Capture the cell that displays the provided text and extract its (X, Y) central coordinate. 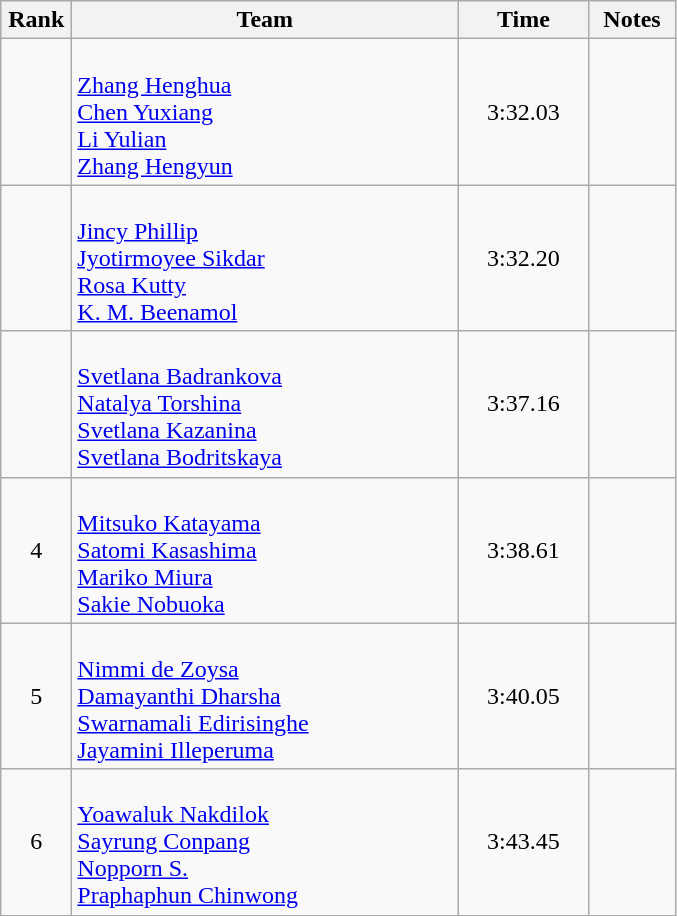
6 (36, 842)
3:37.16 (524, 404)
Nimmi de ZoysaDamayanthi DharshaSwarnamali EdirisingheJayamini Illeperuma (265, 696)
Team (265, 20)
3:40.05 (524, 696)
Yoawaluk NakdilokSayrung ConpangNopporn S.Praphaphun Chinwong (265, 842)
Zhang HenghuaChen YuxiangLi YulianZhang Hengyun (265, 112)
Rank (36, 20)
3:38.61 (524, 550)
Notes (632, 20)
Mitsuko KatayamaSatomi KasashimaMariko MiuraSakie Nobuoka (265, 550)
Time (524, 20)
4 (36, 550)
5 (36, 696)
3:32.20 (524, 258)
Jincy PhillipJyotirmoyee SikdarRosa KuttyK. M. Beenamol (265, 258)
Svetlana BadrankovaNatalya TorshinaSvetlana KazaninaSvetlana Bodritskaya (265, 404)
3:43.45 (524, 842)
3:32.03 (524, 112)
